Detect which cell encompasses the target text, then output its [x, y] center coordinate. 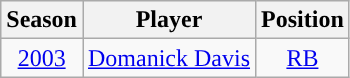
RB [303, 58]
Position [303, 20]
Domanick Davis [168, 58]
Season [42, 20]
2003 [42, 58]
Player [168, 20]
